For the text-containing cell, return its midpoint in (x, y) coordinate format. 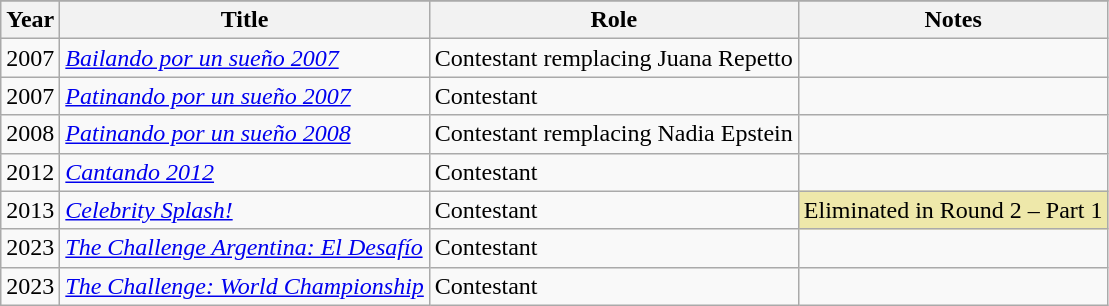
Celebrity Splash! (245, 210)
2012 (30, 172)
Contestant remplacing Juana Repetto (614, 58)
The Challenge: World Championship (245, 286)
Bailando por un sueño 2007 (245, 58)
Title (245, 20)
2008 (30, 134)
Eliminated in Round 2 – Part 1 (953, 210)
Role (614, 20)
Patinando por un sueño 2008 (245, 134)
Contestant remplacing Nadia Epstein (614, 134)
The Challenge Argentina: El Desafío (245, 248)
Patinando por un sueño 2007 (245, 96)
Notes (953, 20)
Year (30, 20)
Cantando 2012 (245, 172)
2013 (30, 210)
